Detect which cell encompasses the target text, then output its [x, y] center coordinate. 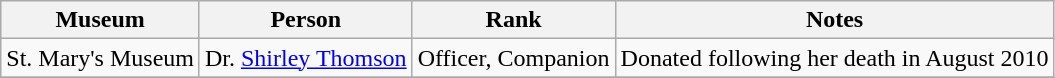
St. Mary's Museum [100, 58]
Officer, Companion [514, 58]
Donated following her death in August 2010 [834, 58]
Notes [834, 20]
Rank [514, 20]
Dr. Shirley Thomson [306, 58]
Person [306, 20]
Museum [100, 20]
